Detect which cell encompasses the target text, then output its (X, Y) center coordinate. 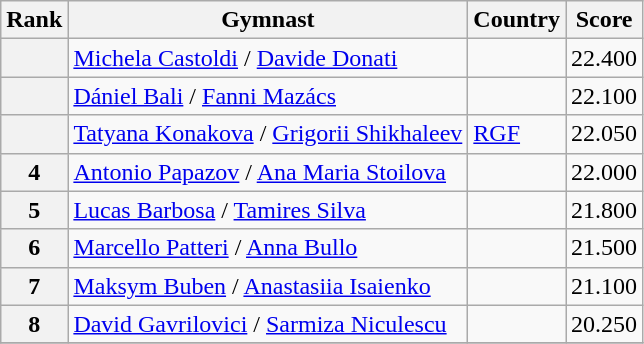
22.400 (604, 58)
David Gavrilovici / Sarmiza Niculescu (268, 324)
22.050 (604, 134)
22.100 (604, 96)
21.100 (604, 286)
Country (517, 20)
5 (34, 210)
21.800 (604, 210)
Rank (34, 20)
21.500 (604, 248)
Maksym Buben / Anastasiia Isaienko (268, 286)
Marcello Patteri / Anna Bullo (268, 248)
7 (34, 286)
8 (34, 324)
Gymnast (268, 20)
Score (604, 20)
Dániel Bali / Fanni Mazács (268, 96)
Lucas Barbosa / Tamires Silva (268, 210)
22.000 (604, 172)
6 (34, 248)
4 (34, 172)
Michela Castoldi / Davide Donati (268, 58)
Tatyana Konakova / Grigorii Shikhaleev (268, 134)
Antonio Papazov / Ana Maria Stoilova (268, 172)
RGF (517, 134)
20.250 (604, 324)
